Search for the cell housing the specified text and yield its [x, y] center coordinate. 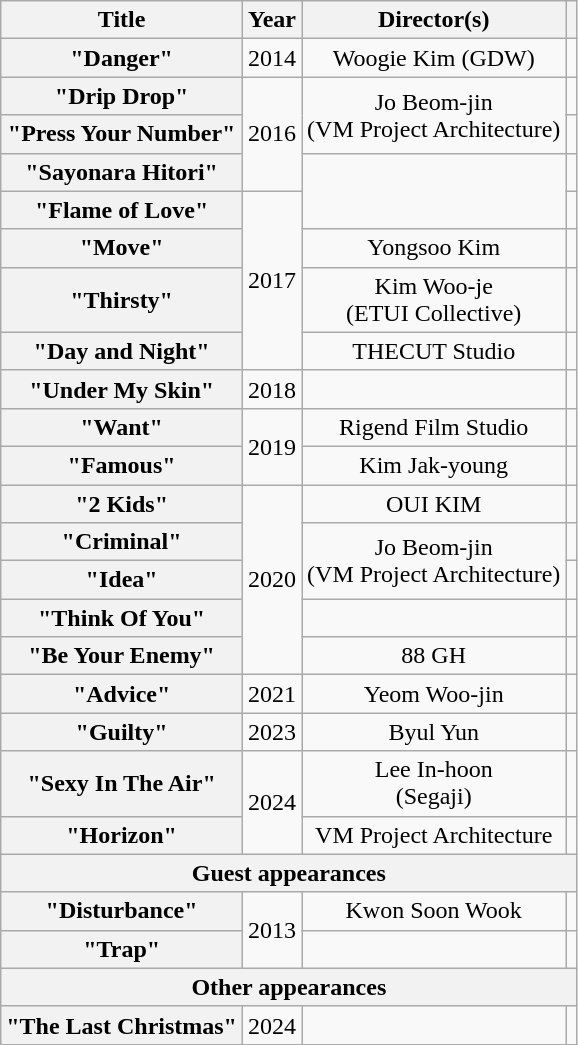
2013 [272, 930]
Lee In-hoon(Segaji) [434, 784]
"Horizon" [122, 835]
2016 [272, 134]
"Think Of You" [122, 618]
2018 [272, 389]
"Guilty" [122, 732]
OUI KIM [434, 503]
"Under My Skin" [122, 389]
Yongsoo Kim [434, 248]
Yeom Woo-jin [434, 694]
"Day and Night" [122, 351]
"Be Your Enemy" [122, 656]
THECUT Studio [434, 351]
Kim Woo-je(ETUI Collective) [434, 300]
"The Last Christmas" [122, 1025]
Woogie Kim (GDW) [434, 58]
2023 [272, 732]
Byul Yun [434, 732]
2021 [272, 694]
Guest appearances [289, 873]
"Press Your Number" [122, 134]
Director(s) [434, 20]
"Sayonara Hitori" [122, 172]
Other appearances [289, 987]
Kim Jak-young [434, 465]
"Advice" [122, 694]
"Trap" [122, 949]
"Thirsty" [122, 300]
"Flame of Love" [122, 210]
88 GH [434, 656]
"Criminal" [122, 542]
"Want" [122, 427]
"Disturbance" [122, 911]
2017 [272, 280]
"Idea" [122, 580]
Year [272, 20]
VM Project Architecture [434, 835]
Title [122, 20]
"Drip Drop" [122, 96]
2019 [272, 446]
"Sexy In The Air" [122, 784]
Rigend Film Studio [434, 427]
"Danger" [122, 58]
2014 [272, 58]
"2 Kids" [122, 503]
Kwon Soon Wook [434, 911]
"Famous" [122, 465]
"Move" [122, 248]
2020 [272, 579]
